Detect which cell encompasses the target text, then output its (X, Y) center coordinate. 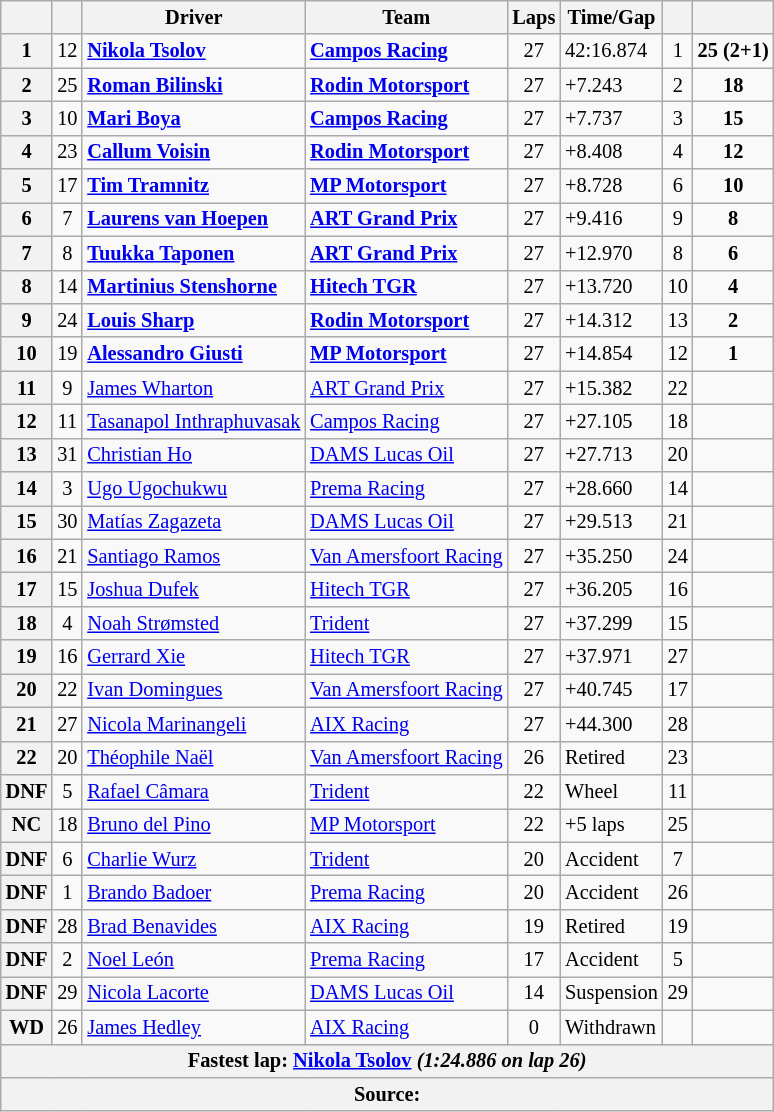
Laurens van Hoepen (194, 219)
Tuukka Taponen (194, 253)
+35.250 (612, 556)
+13.720 (612, 287)
+12.970 (612, 253)
+9.416 (612, 219)
25 (2+1) (734, 51)
Wheel (612, 791)
Roman Bilinski (194, 85)
+7.243 (612, 85)
42:16.874 (612, 51)
Noel León (194, 960)
Martinius Stenshorne (194, 287)
Bruno del Pino (194, 825)
Rafael Câmara (194, 791)
Théophile Naël (194, 758)
+27.105 (612, 421)
Time/Gap (612, 17)
Callum Voisin (194, 152)
James Wharton (194, 388)
Ugo Ugochukwu (194, 489)
Nikola Tsolov (194, 51)
Brando Badoer (194, 892)
Nicola Lacorte (194, 993)
+7.737 (612, 118)
Fastest lap: Nikola Tsolov (1:24.886 on lap 26) (388, 1061)
+29.513 (612, 522)
Alessandro Giusti (194, 354)
Brad Benavides (194, 926)
Christian Ho (194, 455)
Withdrawn (612, 1027)
Noah Strømsted (194, 623)
Gerrard Xie (194, 657)
+36.205 (612, 589)
NC (27, 825)
+37.299 (612, 623)
Charlie Wurz (194, 859)
+5 laps (612, 825)
Matías Zagazeta (194, 522)
Mari Boya (194, 118)
30 (67, 522)
Tasanapol Inthraphuvasak (194, 421)
+27.713 (612, 455)
Tim Tramnitz (194, 186)
+14.854 (612, 354)
Louis Sharp (194, 320)
+28.660 (612, 489)
+44.300 (612, 724)
+15.382 (612, 388)
+8.408 (612, 152)
+40.745 (612, 690)
Team (406, 17)
+14.312 (612, 320)
31 (67, 455)
0 (534, 1027)
Ivan Domingues (194, 690)
Source: (388, 1094)
Suspension (612, 993)
+37.971 (612, 657)
Joshua Dufek (194, 589)
James Hedley (194, 1027)
Santiago Ramos (194, 556)
Laps (534, 17)
WD (27, 1027)
+8.728 (612, 186)
Nicola Marinangeli (194, 724)
Driver (194, 17)
